Return the (x, y) coordinate for the center point of the cell that contains the specified text.  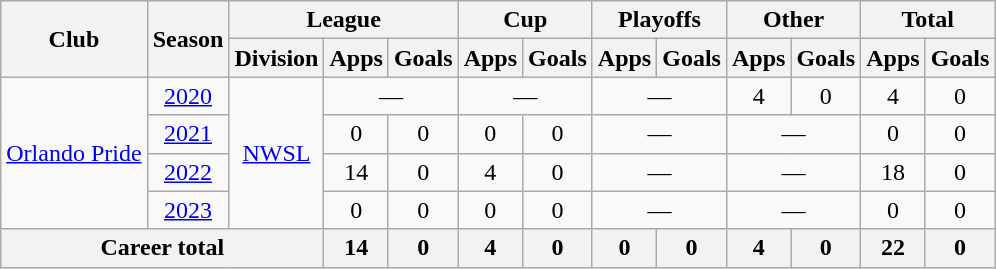
NWSL (276, 153)
Orlando Pride (74, 153)
Total (928, 20)
Club (74, 39)
Other (793, 20)
Division (276, 58)
League (344, 20)
Playoffs (659, 20)
2020 (188, 96)
18 (893, 172)
2022 (188, 172)
Season (188, 39)
Cup (525, 20)
Career total (162, 248)
2023 (188, 210)
2021 (188, 134)
22 (893, 248)
